Return the [x, y] coordinate for the center point of the cell that contains the specified text.  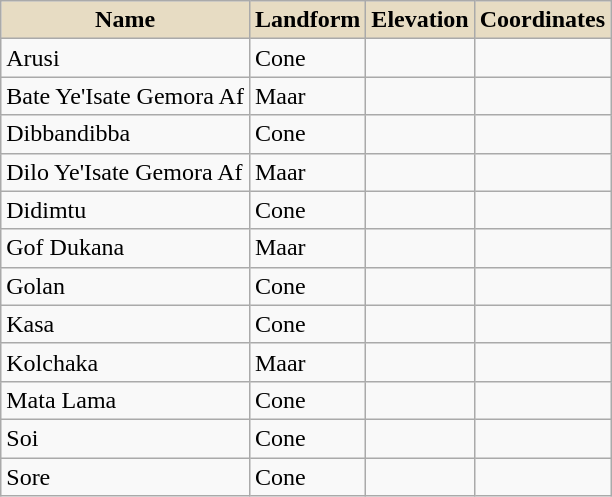
Dilo Ye'Isate Gemora Af [126, 172]
Coordinates [542, 20]
Kolchaka [126, 362]
Dibbandibba [126, 134]
Bate Ye'Isate Gemora Af [126, 96]
Name [126, 20]
Kasa [126, 324]
Golan [126, 286]
Mata Lama [126, 400]
Landform [307, 20]
Sore [126, 477]
Arusi [126, 58]
Gof Dukana [126, 248]
Didimtu [126, 210]
Soi [126, 438]
Elevation [420, 20]
